Find where the given text appears and provide that cell's center as [X, Y] coordinate. 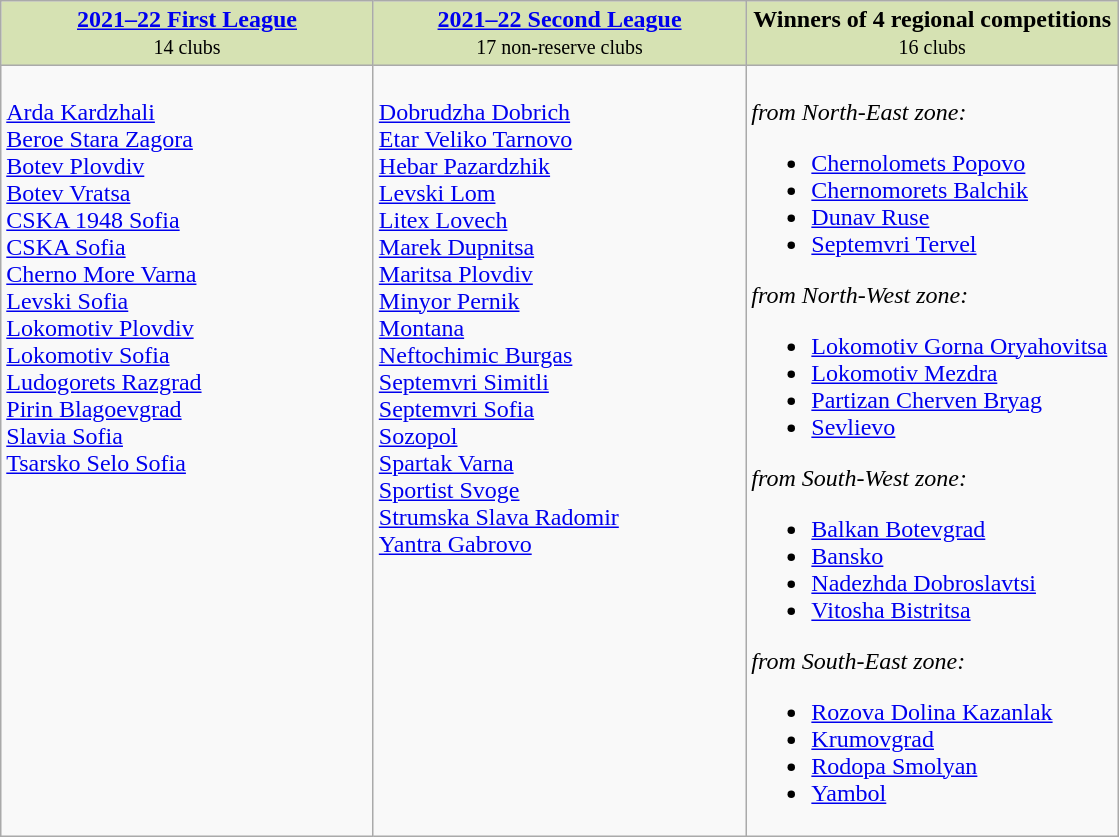
2021–22 First League14 clubs [188, 34]
Winners of 4 regional competitions16 clubs [932, 34]
2021–22 Second League17 non-reserve clubs [560, 34]
